Determine the [X, Y] coordinate at the center of the cell enclosing the given text.  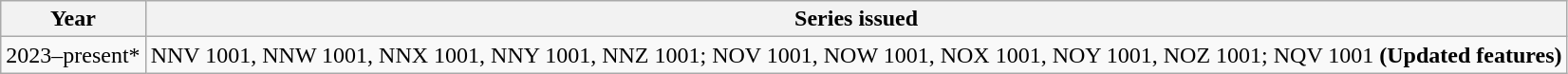
2023–present* [73, 55]
Series issued [856, 19]
NNV 1001, NNW 1001, NNX 1001, NNY 1001, NNZ 1001; NOV 1001, NOW 1001, NOX 1001, NOY 1001, NOZ 1001; NQV 1001 (Updated features) [856, 55]
Year [73, 19]
